Capture the cell that displays the provided text and extract its [x, y] central coordinate. 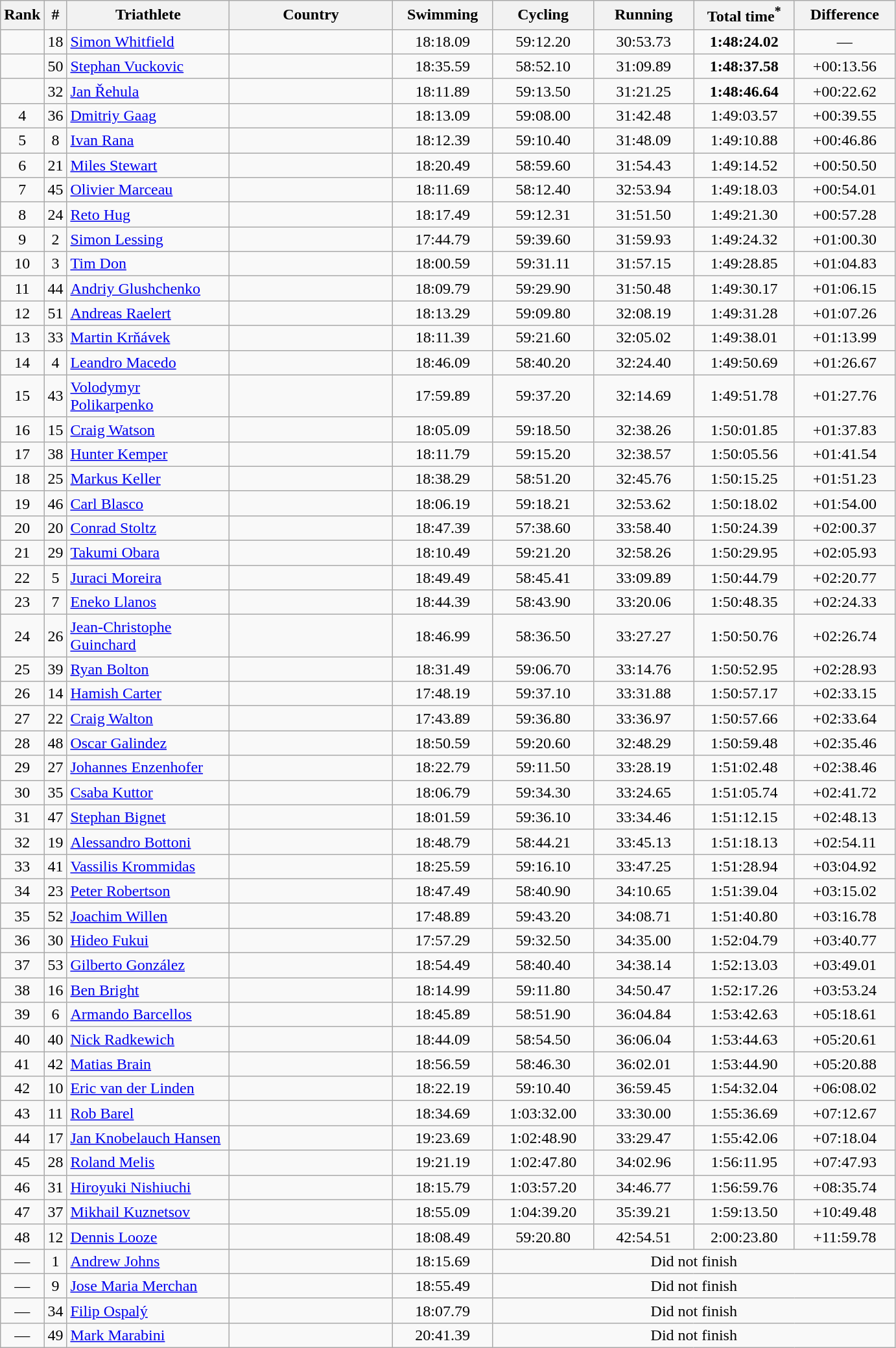
+03:16.78 [844, 916]
18:06.19 [442, 503]
49 [56, 1335]
+01:26.67 [844, 362]
Carl Blasco [148, 503]
59:11.50 [543, 768]
1:49:03.57 [744, 115]
19:23.69 [442, 1138]
+06:08.02 [844, 1089]
59:16.10 [543, 866]
18:17.49 [442, 215]
Triathlete [148, 16]
+01:27.76 [844, 396]
33:27.27 [643, 635]
1:03:32.00 [543, 1113]
33:45.13 [643, 842]
1:50:48.35 [744, 602]
Ivan Rana [148, 141]
Hideo Fukui [148, 940]
59:18.50 [543, 429]
Rank [22, 16]
Filip Ospalý [148, 1310]
Armando Barcellos [148, 1015]
Matias Brain [148, 1064]
2:00:23.80 [744, 1236]
33:29.47 [643, 1138]
1 [56, 1261]
Joachim Willen [148, 916]
Stephan Vuckovic [148, 66]
31:54.43 [643, 165]
+01:06.15 [844, 289]
18:22.79 [442, 768]
+02:33.15 [844, 694]
59:43.20 [543, 916]
31:50.48 [643, 289]
+02:26.74 [844, 635]
1:53:44.63 [744, 1039]
18:44.39 [442, 602]
Andreas Raelert [148, 313]
Hunter Kemper [148, 454]
31:09.89 [643, 66]
18:55.09 [442, 1212]
59:20.60 [543, 743]
58:51.90 [543, 1015]
1:49:10.88 [744, 141]
18:54.49 [442, 965]
33:24.65 [643, 792]
18:50.59 [442, 743]
Running [643, 16]
Miles Stewart [148, 165]
34:50.47 [643, 990]
Leandro Macedo [148, 362]
33:14.76 [643, 669]
Craig Watson [148, 429]
1:50:57.17 [744, 694]
59:15.20 [543, 454]
53 [56, 965]
32:14.69 [643, 396]
33:36.97 [643, 718]
Country [311, 16]
Nick Radkewich [148, 1039]
18:15.79 [442, 1187]
32:58.26 [643, 553]
31:42.48 [643, 115]
36:59.45 [643, 1089]
Johannes Enzenhofer [148, 768]
33:09.89 [643, 578]
+03:53.24 [844, 990]
59:29.90 [543, 289]
58:40.90 [543, 891]
59:18.21 [543, 503]
17:44.79 [442, 239]
59:21.60 [543, 338]
Total time* [744, 16]
+01:04.83 [844, 264]
18:09.79 [442, 289]
1:48:24.02 [744, 41]
1:03:57.20 [543, 1187]
17:59.89 [442, 396]
34:46.77 [643, 1187]
17:43.89 [442, 718]
58:59.60 [543, 165]
59:12.20 [543, 41]
17:57.29 [442, 940]
Dennis Looze [148, 1236]
1:51:28.94 [744, 866]
1:49:21.30 [744, 215]
33:30.00 [643, 1113]
33:28.19 [643, 768]
13 [22, 338]
Peter Robertson [148, 891]
Ryan Bolton [148, 669]
1:50:59.48 [744, 743]
58:54.50 [543, 1039]
32:24.40 [643, 362]
Oscar Galindez [148, 743]
58:43.90 [543, 602]
Mark Marabini [148, 1335]
+02:00.37 [844, 528]
59:11.80 [543, 990]
Andriy Glushchenko [148, 289]
58:46.30 [543, 1064]
32:53.62 [643, 503]
1:49:50.69 [744, 362]
31:57.15 [643, 264]
18:46.09 [442, 362]
31:51.50 [643, 215]
1:50:57.66 [744, 718]
18:55.49 [442, 1286]
59:12.31 [543, 215]
+03:40.77 [844, 940]
1:55:36.69 [744, 1113]
1:51:40.80 [744, 916]
Alessandro Bottoni [148, 842]
59:09.80 [543, 313]
32:05.02 [643, 338]
1:51:18.13 [744, 842]
18:12.39 [442, 141]
Markus Keller [148, 479]
+01:54.00 [844, 503]
18:11.39 [442, 338]
32:38.57 [643, 454]
30:53.73 [643, 41]
18:08.49 [442, 1236]
17:48.19 [442, 694]
+02:20.77 [844, 578]
Andrew Johns [148, 1261]
Eric van der Linden [148, 1089]
+07:12.67 [844, 1113]
59:36.10 [543, 817]
+03:49.01 [844, 965]
1:49:30.17 [744, 289]
59:20.80 [543, 1236]
1:50:05.56 [744, 454]
Stephan Bignet [148, 817]
+05:18.61 [844, 1015]
+10:49.48 [844, 1212]
1:48:46.64 [744, 91]
18:25.59 [442, 866]
Takumi Obara [148, 553]
31:48.09 [643, 141]
59:31.11 [543, 264]
1:02:48.90 [543, 1138]
Conrad Stoltz [148, 528]
58:52.10 [543, 66]
Martin Krňávek [148, 338]
+05:20.88 [844, 1064]
1:02:47.80 [543, 1163]
+00:46.86 [844, 141]
59:06.70 [543, 669]
1:49:51.78 [744, 396]
18:47.49 [442, 891]
33:58.40 [643, 528]
1:52:17.26 [744, 990]
Jan Knobelauch Hansen [148, 1138]
18:07.79 [442, 1310]
18:11.69 [442, 190]
Tim Don [148, 264]
32:45.76 [643, 479]
58:40.20 [543, 362]
+01:13.99 [844, 338]
+07:18.04 [844, 1138]
Jean-Christophe Guinchard [148, 635]
Roland Melis [148, 1163]
Difference [844, 16]
18:20.49 [442, 165]
18:15.69 [442, 1261]
Csaba Kuttor [148, 792]
18:18.09 [442, 41]
1:53:42.63 [744, 1015]
18:38.29 [442, 479]
42:54.51 [643, 1236]
1:49:28.85 [744, 264]
Juraci Moreira [148, 578]
18:05.09 [442, 429]
57:38.60 [543, 528]
+00:50.50 [844, 165]
Hamish Carter [148, 694]
18:11.79 [442, 454]
18:56.59 [442, 1064]
59:08.00 [543, 115]
18:31.49 [442, 669]
+02:33.64 [844, 718]
Gilberto González [148, 965]
33:20.06 [643, 602]
18:13.09 [442, 115]
34:38.14 [643, 965]
1:50:01.85 [744, 429]
18:06.79 [442, 792]
17:48.89 [442, 916]
18:14.99 [442, 990]
59:34.30 [543, 792]
+02:35.46 [844, 743]
59:37.10 [543, 694]
+02:05.93 [844, 553]
Ben Bright [148, 990]
+01:00.30 [844, 239]
Eneko Llanos [148, 602]
+01:07.26 [844, 313]
59:39.60 [543, 239]
32:08.19 [643, 313]
18:00.59 [442, 264]
1:56:59.76 [744, 1187]
59:37.20 [543, 396]
1:56:11.95 [744, 1163]
32:38.26 [643, 429]
35:39.21 [643, 1212]
18:10.49 [442, 553]
1:50:15.25 [744, 479]
1:04:39.20 [543, 1212]
3 [56, 264]
+03:04.92 [844, 866]
Olivier Marceau [148, 190]
50 [56, 66]
58:45.41 [543, 578]
Vassilis Krommidas [148, 866]
+01:51.23 [844, 479]
+08:35.74 [844, 1187]
18:22.19 [442, 1089]
Swimming [442, 16]
33:31.88 [643, 694]
1:50:50.76 [744, 635]
Mikhail Kuznetsov [148, 1212]
1:50:18.02 [744, 503]
+02:24.33 [844, 602]
Reto Hug [148, 215]
Craig Walton [148, 718]
+01:41.54 [844, 454]
59:36.80 [543, 718]
1:49:18.03 [744, 190]
58:12.40 [543, 190]
1:50:29.95 [744, 553]
+00:39.55 [844, 115]
+02:54.11 [844, 842]
19:21.19 [442, 1163]
1:50:24.39 [744, 528]
31:21.25 [643, 91]
+07:47.93 [844, 1163]
+00:57.28 [844, 215]
+03:15.02 [844, 891]
Simon Lessing [148, 239]
Dmitriy Gaag [148, 115]
+00:22.62 [844, 91]
1:48:37.58 [744, 66]
34:10.65 [643, 891]
Jan Řehula [148, 91]
59:13.50 [543, 91]
34:08.71 [643, 916]
20:41.39 [442, 1335]
1:50:44.79 [744, 578]
36:06.04 [643, 1039]
18:47.39 [442, 528]
1:49:38.01 [744, 338]
Hiroyuki Nishiuchi [148, 1187]
1:51:39.04 [744, 891]
52 [56, 916]
+11:59.78 [844, 1236]
+01:37.83 [844, 429]
1:52:13.03 [744, 965]
32:53.94 [643, 190]
+00:54.01 [844, 190]
18:01.59 [442, 817]
34:02.96 [643, 1163]
1:50:52.95 [744, 669]
59:21.20 [543, 553]
Rob Barel [148, 1113]
1:49:31.28 [744, 313]
51 [56, 313]
1:52:04.79 [744, 940]
18:49.49 [442, 578]
58:44.21 [543, 842]
59:32.50 [543, 940]
18:11.89 [442, 91]
1:49:14.52 [744, 165]
36:04.84 [643, 1015]
+02:38.46 [844, 768]
18:46.99 [442, 635]
58:40.40 [543, 965]
32:48.29 [643, 743]
Jose Maria Merchan [148, 1286]
+05:20.61 [844, 1039]
Volodymyr Polikarpenko [148, 396]
+02:41.72 [844, 792]
Cycling [543, 16]
36:02.01 [643, 1064]
+00:13.56 [844, 66]
31:59.93 [643, 239]
18:48.79 [442, 842]
1:53:44.90 [744, 1064]
2 [56, 239]
1:54:32.04 [744, 1089]
1:51:05.74 [744, 792]
+02:28.93 [844, 669]
33:34.46 [643, 817]
18:13.29 [442, 313]
18:45.89 [442, 1015]
1:51:02.48 [744, 768]
33:47.25 [643, 866]
Simon Whitfield [148, 41]
58:51.20 [543, 479]
1:55:42.06 [744, 1138]
18:35.59 [442, 66]
34:35.00 [643, 940]
1:49:24.32 [744, 239]
1:51:12.15 [744, 817]
18:44.09 [442, 1039]
18:34.69 [442, 1113]
+02:48.13 [844, 817]
# [56, 16]
58:36.50 [543, 635]
1:59:13.50 [744, 1212]
